Find where the given text appears and provide that cell's center as (X, Y) coordinate. 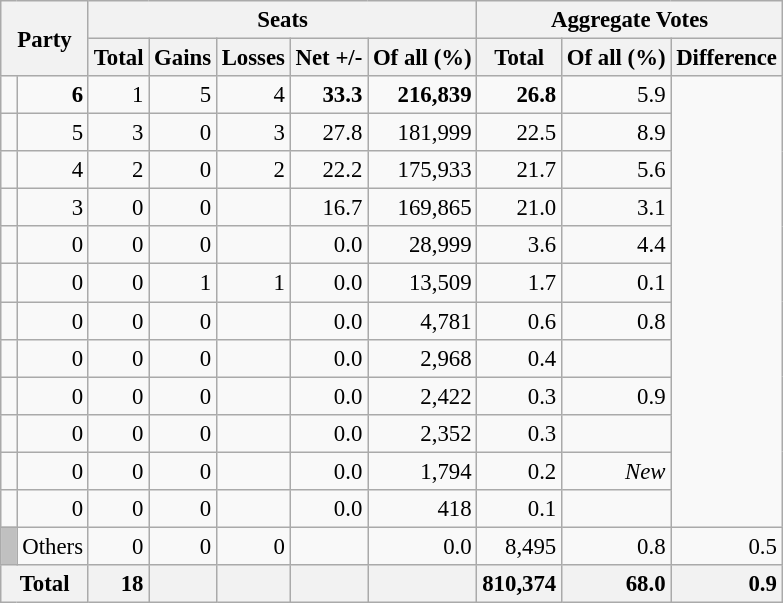
22.5 (520, 133)
0.4 (520, 358)
216,839 (422, 95)
2,968 (422, 358)
169,865 (422, 208)
13,509 (422, 283)
4.4 (616, 245)
0.6 (520, 321)
2,422 (422, 396)
Seats (282, 20)
28,999 (422, 245)
175,933 (422, 170)
21.7 (520, 170)
5.6 (616, 170)
Difference (726, 58)
810,374 (520, 584)
0.2 (520, 471)
181,999 (422, 133)
New (616, 471)
3.1 (616, 208)
Gains (183, 58)
Party (45, 38)
5.9 (616, 95)
Aggregate Votes (630, 20)
Losses (253, 58)
4,781 (422, 321)
16.7 (328, 208)
21.0 (520, 208)
Net +/- (328, 58)
18 (118, 584)
8.9 (616, 133)
Others (52, 546)
8,495 (520, 546)
418 (422, 509)
3.6 (520, 245)
6 (52, 95)
2,352 (422, 433)
27.8 (328, 133)
26.8 (520, 95)
0.5 (726, 546)
33.3 (328, 95)
22.2 (328, 170)
1,794 (422, 471)
68.0 (616, 584)
1.7 (520, 283)
